Return the (x, y) coordinate for the center point of the cell that contains the specified text.  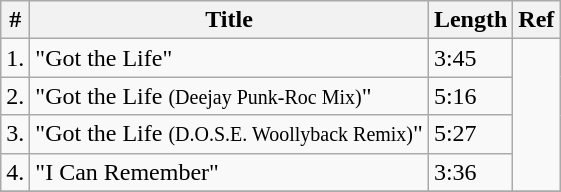
"Got the Life" (230, 58)
Ref (536, 20)
3:36 (470, 172)
5:27 (470, 134)
"I Can Remember" (230, 172)
3:45 (470, 58)
5:16 (470, 96)
1. (16, 58)
3. (16, 134)
2. (16, 96)
"Got the Life (D.O.S.E. Woollyback Remix)" (230, 134)
# (16, 20)
4. (16, 172)
Title (230, 20)
"Got the Life (Deejay Punk-Roc Mix)" (230, 96)
Length (470, 20)
